Return the [X, Y] coordinate for the center point of the cell that contains the specified text.  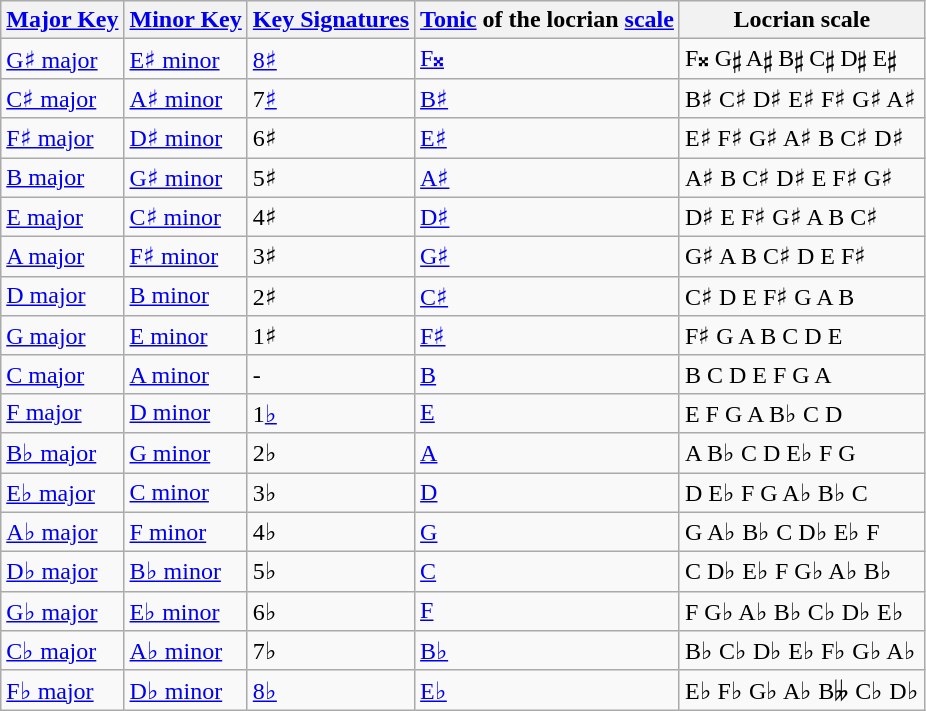
C♭ major [62, 651]
D major [62, 296]
4♭ [330, 532]
C♯ minor [186, 217]
1♭ [330, 413]
B [548, 374]
A minor [186, 374]
B minor [186, 296]
D [548, 492]
6♭ [330, 611]
E♭ major [62, 492]
A♭ major [62, 532]
E♯ F♯ G♯ A♯ B C♯ D♯ [802, 138]
G♯ minor [186, 178]
B♭ major [62, 453]
A♯ [548, 178]
C D♭ E♭ F G♭ A♭ B♭ [802, 572]
3♭ [330, 492]
F𝄪 [548, 59]
B♭ C♭ D♭ E♭ F♭ G♭ A♭ [802, 651]
C♯ D E F♯ G A B [802, 296]
G minor [186, 453]
G♭ major [62, 611]
F♯ major [62, 138]
D♭ major [62, 572]
E♭ minor [186, 611]
E minor [186, 336]
F♯ G A B C D E [802, 336]
B♭ minor [186, 572]
E F G A B♭ C D [802, 413]
G A♭ B♭ C D♭ E♭ F [802, 532]
D E♭ F G A♭ B♭ C [802, 492]
E♭ F♭ G♭ A♭ B𝄫 C♭ D♭ [802, 690]
B C D E F G A [802, 374]
A♯ B C♯ D♯ E F♯ G♯ [802, 178]
A♭ minor [186, 651]
C♯ [548, 296]
F♯ minor [186, 257]
F minor [186, 532]
G major [62, 336]
E [548, 413]
G♯ major [62, 59]
F♯ [548, 336]
Minor Key [186, 20]
2♭ [330, 453]
2♯ [330, 296]
B♯ [548, 98]
F major [62, 413]
5♭ [330, 572]
A♯ minor [186, 98]
8♯ [330, 59]
Key Signatures [330, 20]
8♭ [330, 690]
- [330, 374]
Tonic of the locrian scale [548, 20]
Locrian scale [802, 20]
G♯ [548, 257]
F♭ major [62, 690]
D♯ minor [186, 138]
C major [62, 374]
A major [62, 257]
E♭ [548, 690]
F G♭ A♭ B♭ C♭ D♭ E♭ [802, 611]
G♯ A B C♯ D E F♯ [802, 257]
G [548, 532]
A [548, 453]
4♯ [330, 217]
6♯ [330, 138]
D♭ minor [186, 690]
C minor [186, 492]
C [548, 572]
B♭ [548, 651]
A B♭ C D E♭ F G [802, 453]
F𝄪 G♯ A♯ B♯ C♯ D♯ E♯ [802, 59]
D♯ [548, 217]
D minor [186, 413]
C♯ major [62, 98]
7♭ [330, 651]
E♯ minor [186, 59]
3♯ [330, 257]
5♯ [330, 178]
Major Key [62, 20]
B major [62, 178]
1♯ [330, 336]
E major [62, 217]
D♯ E F♯ G♯ A B C♯ [802, 217]
7♯ [330, 98]
B♯ C♯ D♯ E♯ F♯ G♯ A♯ [802, 98]
F [548, 611]
E♯ [548, 138]
